Capture the cell that displays the provided text and extract its (x, y) central coordinate. 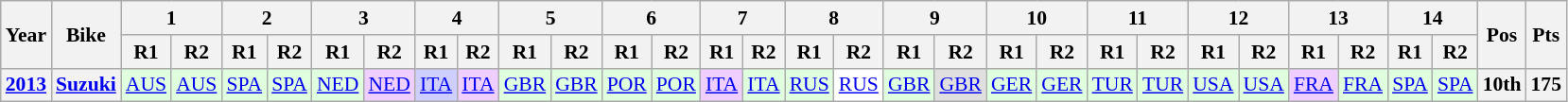
2013 (26, 85)
4 (458, 18)
6 (652, 18)
175 (1545, 85)
Year (26, 34)
12 (1239, 18)
Pts (1545, 34)
7 (743, 18)
13 (1338, 18)
3 (363, 18)
2 (267, 18)
Pos (1502, 34)
8 (834, 18)
10 (1037, 18)
1 (172, 18)
9 (934, 18)
Suzuki (86, 85)
Bike (86, 34)
10th (1502, 85)
5 (550, 18)
14 (1432, 18)
11 (1139, 18)
